Extract the [X, Y] coordinate from the center of the cell holding the provided text.  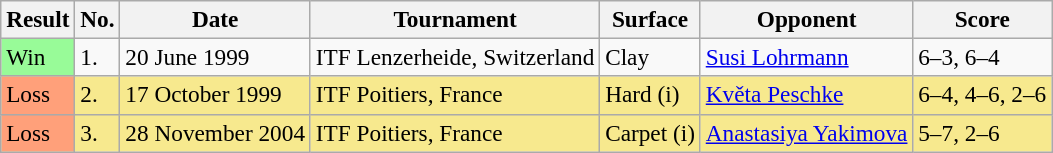
Score [982, 19]
Result [38, 19]
Anastasiya Yakimova [806, 133]
No. [98, 19]
28 November 2004 [215, 133]
Win [38, 57]
Susi Lohrmann [806, 57]
Surface [650, 19]
1. [98, 57]
6–3, 6–4 [982, 57]
3. [98, 133]
ITF Lenzerheide, Switzerland [454, 57]
20 June 1999 [215, 57]
Date [215, 19]
17 October 1999 [215, 95]
6–4, 4–6, 2–6 [982, 95]
Hard (i) [650, 95]
Clay [650, 57]
Opponent [806, 19]
Tournament [454, 19]
Carpet (i) [650, 133]
5–7, 2–6 [982, 133]
2. [98, 95]
Květa Peschke [806, 95]
